From the cell containing the given text, extract its center point as [X, Y] coordinate. 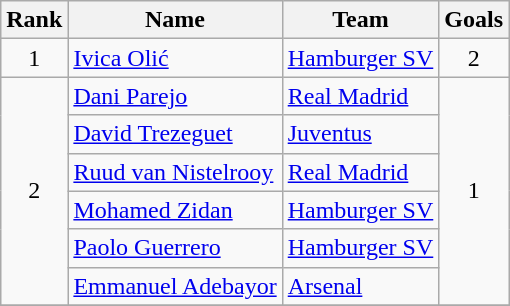
Rank [34, 20]
Paolo Guerrero [175, 248]
Name [175, 20]
Juventus [360, 134]
Emmanuel Adebayor [175, 286]
Ruud van Nistelrooy [175, 172]
Goals [474, 20]
Mohamed Zidan [175, 210]
Team [360, 20]
Arsenal [360, 286]
Ivica Olić [175, 58]
Dani Parejo [175, 96]
David Trezeguet [175, 134]
